Pinpoint the cell where the given text exists, returning its [X, Y] midpoint coordinate. 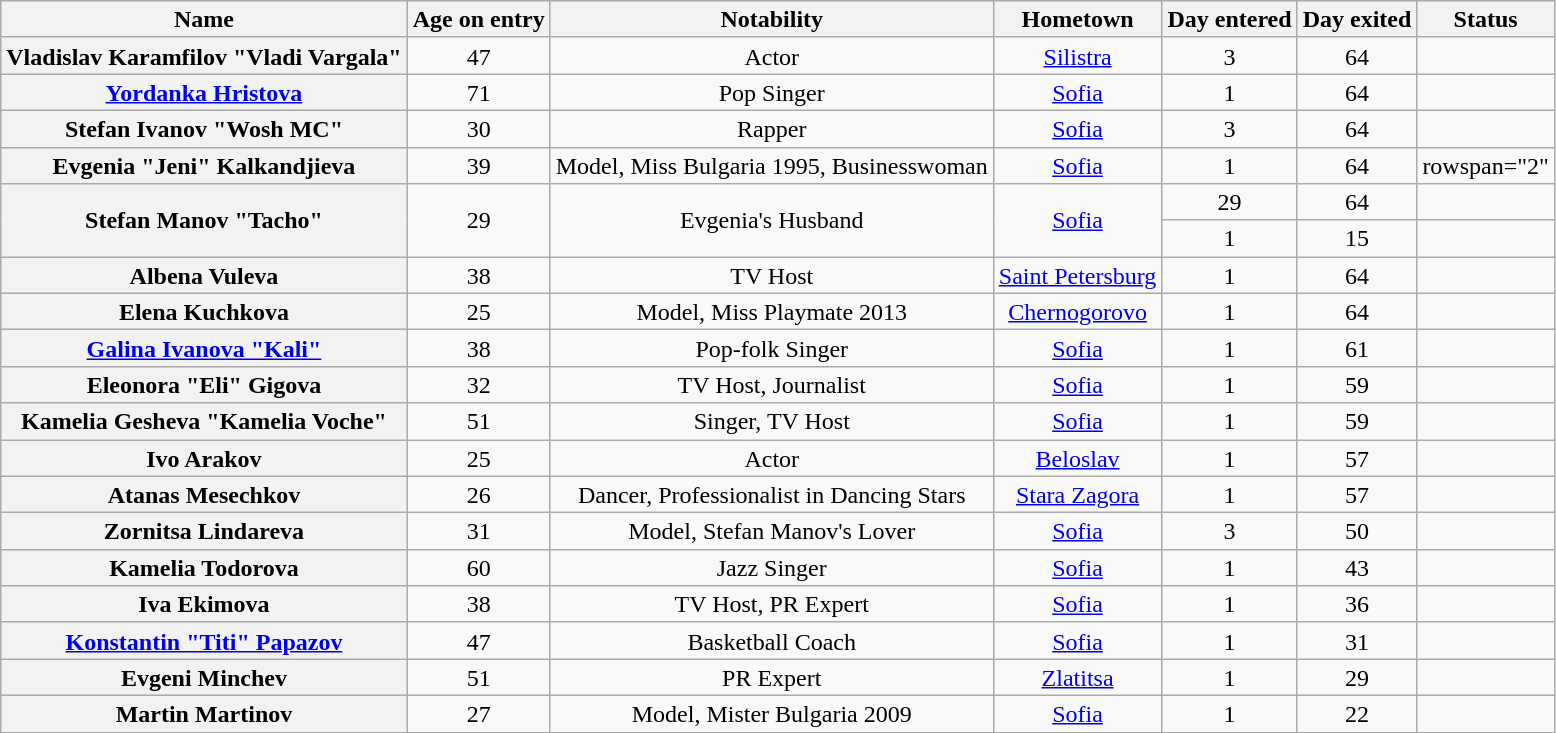
Model, Miss Bulgaria 1995, Businesswoman [772, 166]
Pop-folk Singer [772, 348]
39 [478, 166]
Evgenia "Jeni" Kalkandjieva [204, 166]
71 [478, 92]
Singer, TV Host [772, 422]
Konstantin "Titi" Papazov [204, 640]
32 [478, 384]
Yordanka Hristova [204, 92]
Day entered [1230, 20]
Kamelia Todorova [204, 568]
Jazz Singer [772, 568]
Galina Ivanova "Kali" [204, 348]
Atanas Mesechkov [204, 494]
Albena Vuleva [204, 276]
43 [1357, 568]
Status [1486, 20]
Dancer, Professionalist in Dancing Stars [772, 494]
27 [478, 714]
Chernogorovo [1078, 312]
Basketball Coach [772, 640]
Pop Singer [772, 92]
36 [1357, 604]
TV Host [772, 276]
Model, Miss Playmate 2013 [772, 312]
Silistra [1078, 56]
rowspan="2" [1486, 166]
61 [1357, 348]
Elena Kuchkova [204, 312]
Model, Mister Bulgaria 2009 [772, 714]
Martin Martinov [204, 714]
Beloslav [1078, 458]
30 [478, 128]
Ivo Arakov [204, 458]
Day exited [1357, 20]
Saint Petersburg [1078, 276]
Vladislav Karamfilov "Vladi Vargala" [204, 56]
22 [1357, 714]
PR Expert [772, 678]
Evgenia's Husband [772, 220]
Stara Zagora [1078, 494]
Stefan Manov "Tacho" [204, 220]
60 [478, 568]
Eleonora "Eli" Gigova [204, 384]
Model, Stefan Manov's Lover [772, 532]
15 [1357, 238]
Rapper [772, 128]
Iva Ekimova [204, 604]
Notability [772, 20]
Stefan Ivanov "Wosh MC" [204, 128]
Zornitsa Lindareva [204, 532]
26 [478, 494]
Zlatitsa [1078, 678]
TV Host, PR Expert [772, 604]
Evgeni Minchev [204, 678]
Age on entry [478, 20]
Hometown [1078, 20]
Name [204, 20]
Kamelia Gesheva "Kamelia Voche" [204, 422]
50 [1357, 532]
TV Host, Journalist [772, 384]
